Scan for the cell matching the given text and deliver its (x, y) coordinate at center. 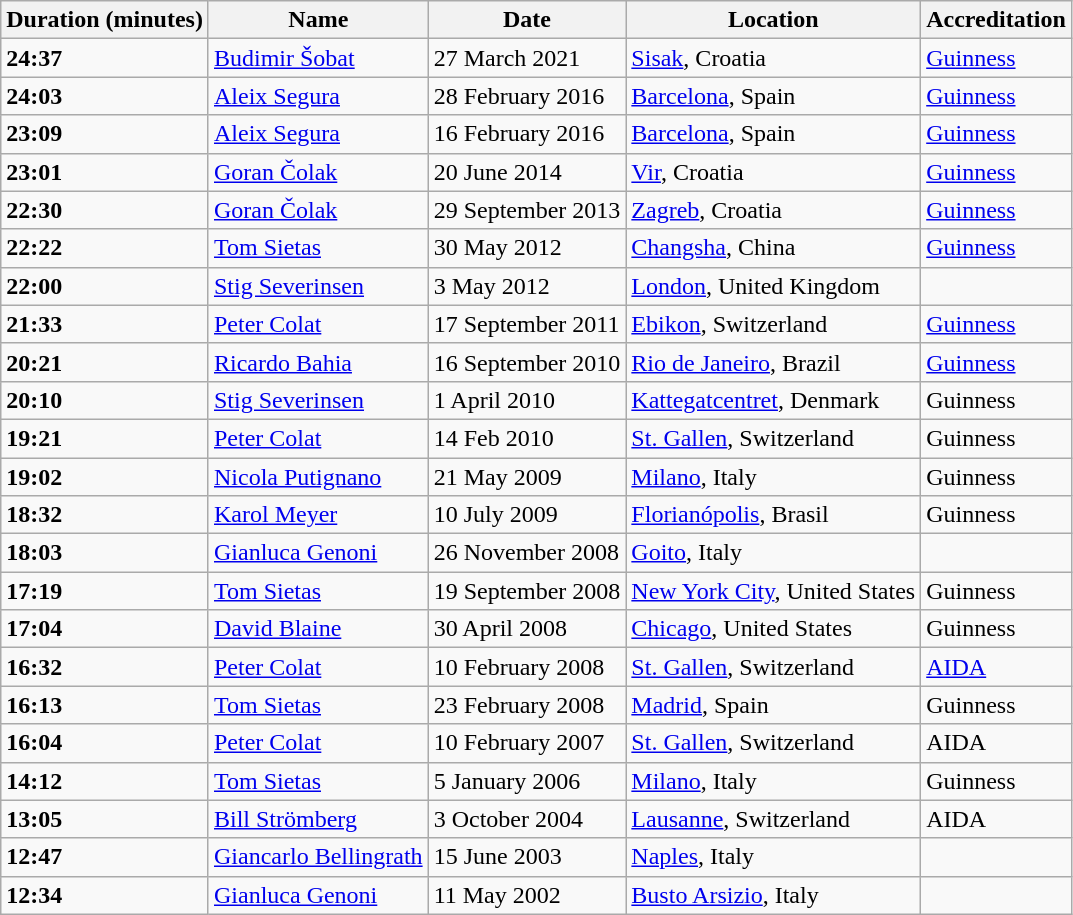
Lausanne, Switzerland (774, 819)
23 February 2008 (527, 705)
12:47 (105, 857)
Duration (minutes) (105, 20)
16:04 (105, 743)
1 April 2010 (527, 400)
27 March 2021 (527, 58)
20:21 (105, 362)
Ricardo Bahia (318, 362)
30 April 2008 (527, 629)
Bill Strömberg (318, 819)
Florianópolis, Brasil (774, 515)
24:03 (105, 96)
22:00 (105, 286)
19:02 (105, 477)
19 September 2008 (527, 591)
Ebikon, Switzerland (774, 324)
16 February 2016 (527, 134)
18:32 (105, 515)
16:32 (105, 667)
12:34 (105, 895)
16:13 (105, 705)
Chicago, United States (774, 629)
Changsha, China (774, 248)
Location (774, 20)
22:30 (105, 210)
3 October 2004 (527, 819)
Kattegatcentret, Denmark (774, 400)
Nicola Putignano (318, 477)
3 May 2012 (527, 286)
15 June 2003 (527, 857)
Zagreb, Croatia (774, 210)
Busto Arsizio, Italy (774, 895)
29 September 2013 (527, 210)
23:01 (105, 172)
Karol Meyer (318, 515)
30 May 2012 (527, 248)
28 February 2016 (527, 96)
Accreditation (996, 20)
10 July 2009 (527, 515)
17:19 (105, 591)
21 May 2009 (527, 477)
Rio de Janeiro, Brazil (774, 362)
10 February 2007 (527, 743)
14 Feb 2010 (527, 438)
Giancarlo Bellingrath (318, 857)
21:33 (105, 324)
14:12 (105, 781)
Budimir Šobat (318, 58)
13:05 (105, 819)
5 January 2006 (527, 781)
26 November 2008 (527, 553)
19:21 (105, 438)
Sisak, Croatia (774, 58)
Date (527, 20)
Name (318, 20)
17 September 2011 (527, 324)
David Blaine (318, 629)
10 February 2008 (527, 667)
London, United Kingdom (774, 286)
Naples, Italy (774, 857)
Madrid, Spain (774, 705)
20 June 2014 (527, 172)
New York City, United States (774, 591)
24:37 (105, 58)
20:10 (105, 400)
17:04 (105, 629)
Goito, Italy (774, 553)
23:09 (105, 134)
18:03 (105, 553)
22:22 (105, 248)
11 May 2002 (527, 895)
Vir, Croatia (774, 172)
16 September 2010 (527, 362)
